Search for the cell housing the specified text and yield its (X, Y) center coordinate. 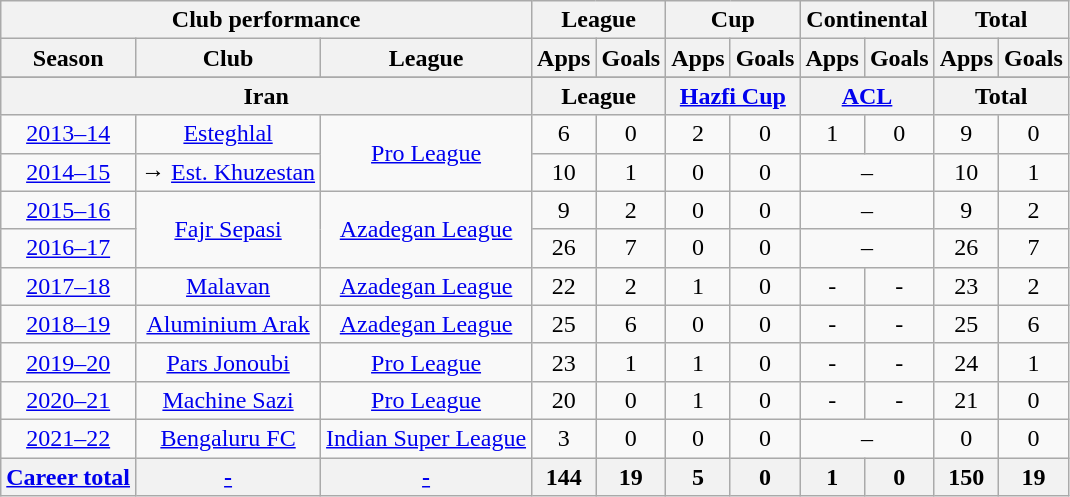
24 (966, 362)
2016–17 (68, 248)
2014–15 (68, 172)
150 (966, 477)
2019–20 (68, 362)
Machine Sazi (228, 400)
Aluminium Arak (228, 324)
20 (564, 400)
Iran (266, 96)
Fajr Sepasi (228, 229)
ACL (867, 96)
→ Est. Khuzestan (228, 172)
21 (966, 400)
5 (698, 477)
Club performance (266, 20)
Pars Jonoubi (228, 362)
Hazfi Cup (733, 96)
Cup (733, 20)
22 (564, 286)
Continental (867, 20)
2018–19 (68, 324)
Bengaluru FC (228, 438)
3 (564, 438)
Esteghlal (228, 134)
2020–21 (68, 400)
2017–18 (68, 286)
144 (564, 477)
2013–14 (68, 134)
Club (228, 58)
Career total (68, 477)
Season (68, 58)
2015–16 (68, 210)
Indian Super League (426, 438)
Malavan (228, 286)
2021–22 (68, 438)
